Identify which cell holds the provided text, then report its [x, y] central coordinate. 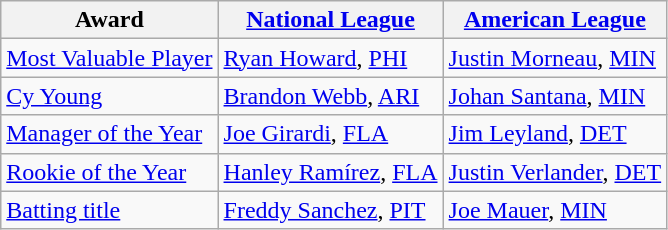
Joe Girardi, FLA [330, 134]
Award [110, 20]
Cy Young [110, 96]
Rookie of the Year [110, 172]
Jim Leyland, DET [555, 134]
Hanley Ramírez, FLA [330, 172]
Brandon Webb, ARI [330, 96]
Joe Mauer, MIN [555, 210]
Most Valuable Player [110, 58]
Johan Santana, MIN [555, 96]
Justin Verlander, DET [555, 172]
Ryan Howard, PHI [330, 58]
National League [330, 20]
Manager of the Year [110, 134]
Freddy Sanchez, PIT [330, 210]
Batting title [110, 210]
American League [555, 20]
Justin Morneau, MIN [555, 58]
